Scan for the cell matching the given text and deliver its [X, Y] coordinate at center. 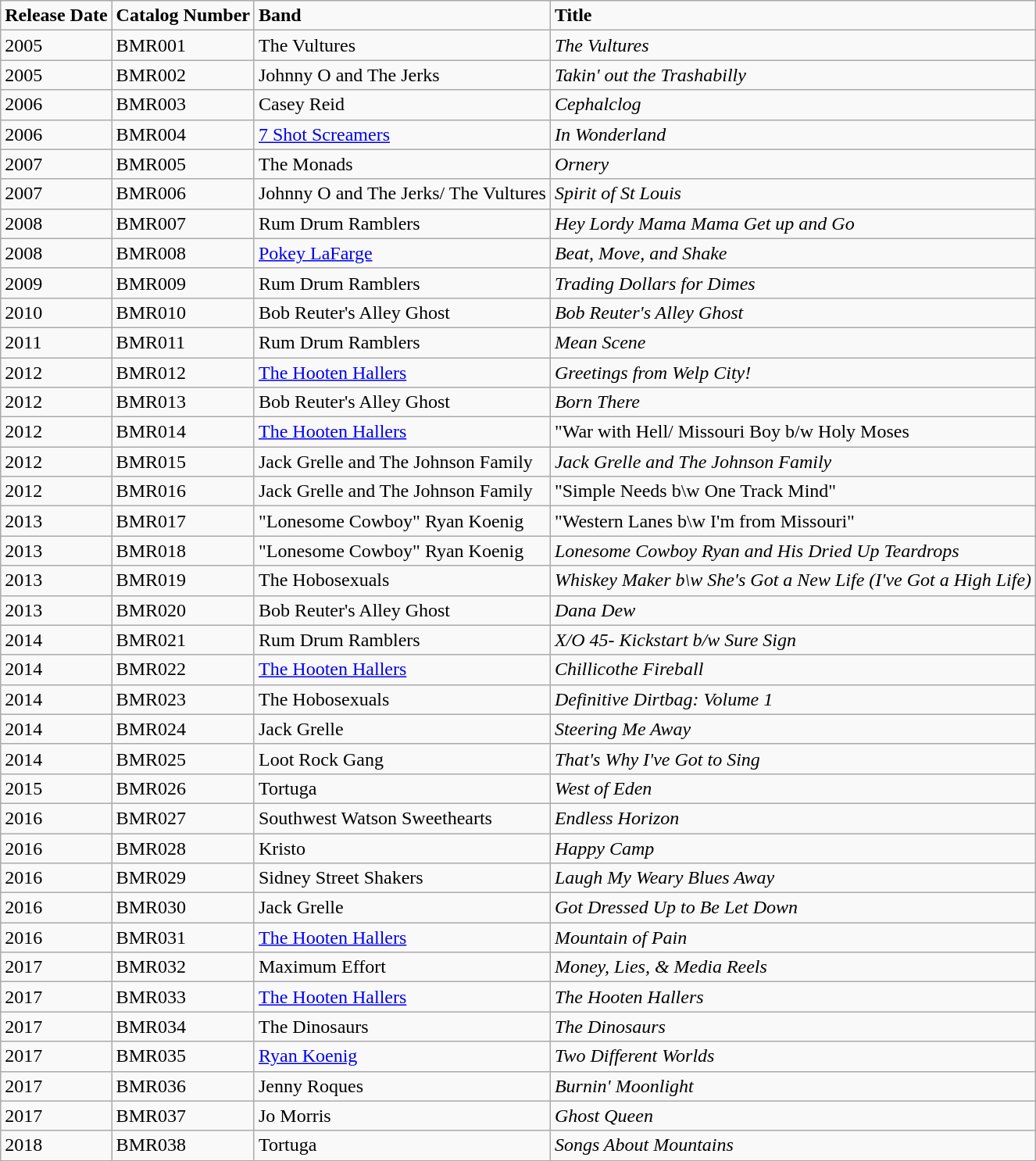
"Western Lanes b\w I'm from Missouri" [792, 521]
BMR019 [183, 580]
BMR026 [183, 788]
Release Date [56, 16]
Loot Rock Gang [402, 759]
BMR034 [183, 1027]
Band [402, 16]
BMR011 [183, 342]
BMR014 [183, 432]
BMR037 [183, 1116]
2015 [56, 788]
BMR008 [183, 253]
Johnny O and The Jerks/ The Vultures [402, 194]
Whiskey Maker b\w She's Got a New Life (I've Got a High Life) [792, 580]
BMR025 [183, 759]
Jo Morris [402, 1116]
BMR023 [183, 699]
BMR024 [183, 729]
BMR035 [183, 1056]
Definitive Dirtbag: Volume 1 [792, 699]
Casey Reid [402, 105]
Dana Dew [792, 610]
BMR001 [183, 45]
BMR012 [183, 373]
Pokey LaFarge [402, 253]
BMR027 [183, 818]
Sidney Street Shakers [402, 878]
BMR020 [183, 610]
BMR033 [183, 997]
Ryan Koenig [402, 1056]
BMR022 [183, 670]
X/O 45- Kickstart b/w Sure Sign [792, 640]
BMR006 [183, 194]
BMR010 [183, 313]
BMR016 [183, 491]
BMR038 [183, 1145]
Ornery [792, 164]
Cephalclog [792, 105]
Ghost Queen [792, 1116]
BMR030 [183, 908]
Beat, Move, and Shake [792, 253]
Greetings from Welp City! [792, 373]
BMR005 [183, 164]
Chillicothe Fireball [792, 670]
2011 [56, 342]
BMR028 [183, 848]
BMR018 [183, 551]
In Wonderland [792, 134]
Got Dressed Up to Be Let Down [792, 908]
BMR029 [183, 878]
Laugh My Weary Blues Away [792, 878]
BMR002 [183, 75]
Southwest Watson Sweethearts [402, 818]
Money, Lies, & Media Reels [792, 967]
Hey Lordy Mama Mama Get up and Go [792, 223]
The Monads [402, 164]
Endless Horizon [792, 818]
BMR007 [183, 223]
BMR036 [183, 1086]
Two Different Worlds [792, 1056]
Takin' out the Trashabilly [792, 75]
BMR032 [183, 967]
BMR009 [183, 283]
Steering Me Away [792, 729]
Trading Dollars for Dimes [792, 283]
Jenny Roques [402, 1086]
Lonesome Cowboy Ryan and His Dried Up Teardrops [792, 551]
2010 [56, 313]
BMR031 [183, 938]
Spirit of St Louis [792, 194]
BMR017 [183, 521]
Mountain of Pain [792, 938]
BMR003 [183, 105]
Title [792, 16]
Mean Scene [792, 342]
BMR015 [183, 462]
BMR013 [183, 402]
Maximum Effort [402, 967]
BMR021 [183, 640]
Happy Camp [792, 848]
Songs About Mountains [792, 1145]
BMR004 [183, 134]
2009 [56, 283]
Kristo [402, 848]
Burnin' Moonlight [792, 1086]
2018 [56, 1145]
"War with Hell/ Missouri Boy b/w Holy Moses [792, 432]
West of Eden [792, 788]
That's Why I've Got to Sing [792, 759]
Catalog Number [183, 16]
Johnny O and The Jerks [402, 75]
"Simple Needs b\w One Track Mind" [792, 491]
7 Shot Screamers [402, 134]
Born There [792, 402]
